Return the [x, y] coordinate for the center point of the cell that contains the specified text.  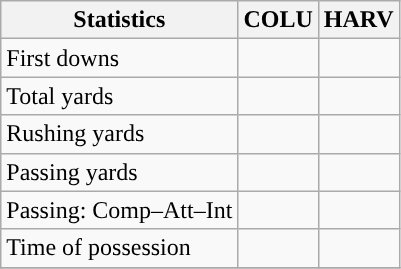
Total yards [120, 96]
COLU [278, 20]
HARV [358, 20]
Statistics [120, 20]
Passing yards [120, 172]
Rushing yards [120, 134]
Passing: Comp–Att–Int [120, 210]
Time of possession [120, 248]
First downs [120, 58]
